Return the (X, Y) coordinate for the center point of the cell that contains the specified text.  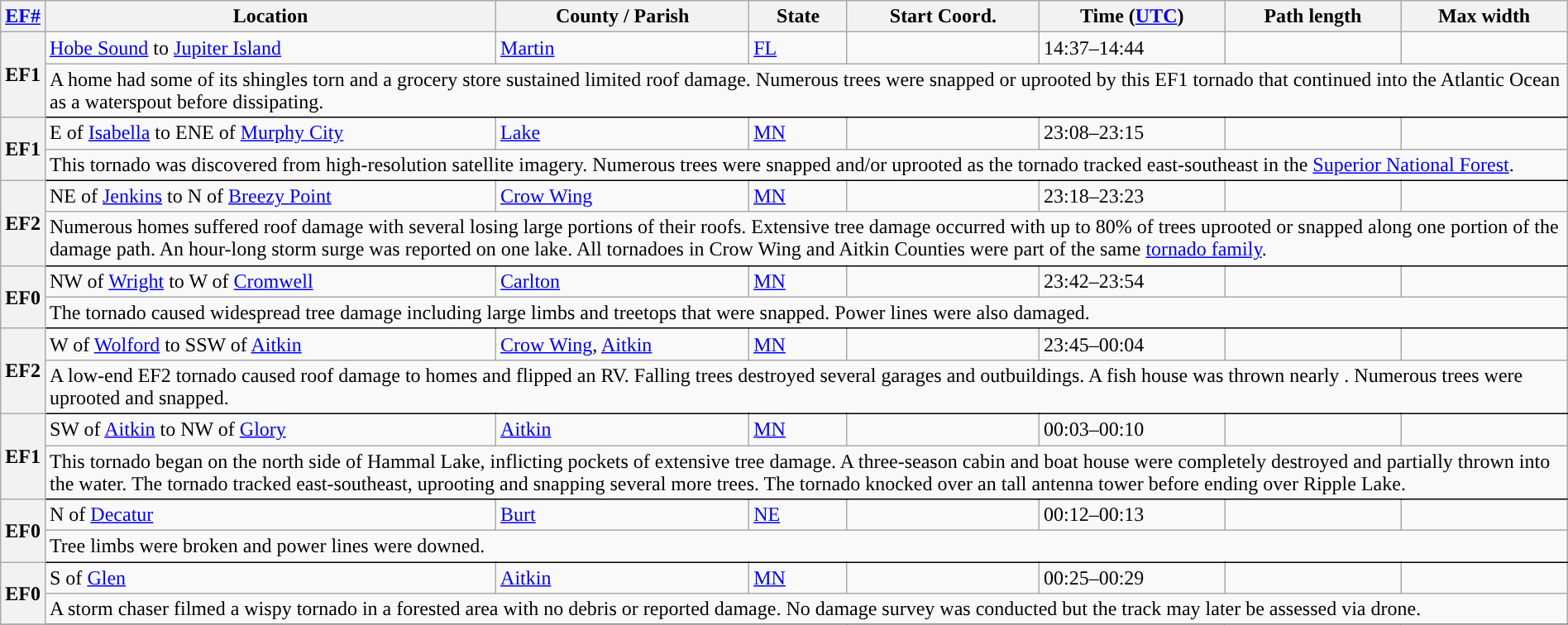
S of Glen (270, 578)
Max width (1484, 17)
Tree limbs were broken and power lines were downed. (806, 546)
N of Decatur (270, 515)
Martin (623, 48)
SW of Aitkin to NW of Glory (270, 429)
14:37–14:44 (1131, 48)
FL (799, 48)
00:25–00:29 (1131, 578)
NW of Wright to W of Cromwell (270, 281)
Burt (623, 515)
Crow Wing, Aitkin (623, 344)
Carlton (623, 281)
State (799, 17)
23:08–23:15 (1131, 133)
23:45–00:04 (1131, 344)
Location (270, 17)
Start Coord. (943, 17)
00:03–00:10 (1131, 429)
23:18–23:23 (1131, 196)
Time (UTC) (1131, 17)
W of Wolford to SSW of Aitkin (270, 344)
E of Isabella to ENE of Murphy City (270, 133)
The tornado caused widespread tree damage including large limbs and treetops that were snapped. Power lines were also damaged. (806, 312)
County / Parish (623, 17)
NE (799, 515)
EF# (23, 17)
Hobe Sound to Jupiter Island (270, 48)
Path length (1313, 17)
23:42–23:54 (1131, 281)
Lake (623, 133)
Crow Wing (623, 196)
00:12–00:13 (1131, 515)
NE of Jenkins to N of Breezy Point (270, 196)
